For the text-containing cell, return its midpoint in [X, Y] coordinate format. 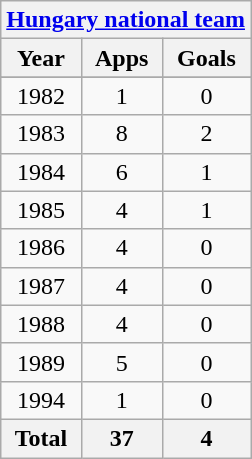
Total [41, 438]
6 [122, 172]
Goals [206, 58]
Year [41, 58]
2 [206, 134]
5 [122, 362]
1985 [41, 210]
1987 [41, 286]
8 [122, 134]
Apps [122, 58]
1982 [41, 96]
1994 [41, 400]
1988 [41, 324]
Hungary national team [126, 20]
1989 [41, 362]
1983 [41, 134]
37 [122, 438]
1984 [41, 172]
1986 [41, 248]
